Locate the cell with the specified text and output its (X, Y) center coordinate. 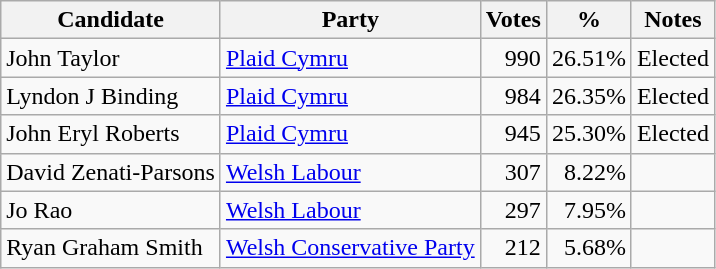
Votes (513, 20)
8.22% (588, 172)
212 (513, 248)
26.51% (588, 58)
297 (513, 210)
990 (513, 58)
% (588, 20)
25.30% (588, 134)
Lyndon J Binding (111, 96)
984 (513, 96)
Candidate (111, 20)
Notes (672, 20)
Jo Rao (111, 210)
Ryan Graham Smith (111, 248)
Party (350, 20)
7.95% (588, 210)
John Eryl Roberts (111, 134)
Welsh Conservative Party (350, 248)
David Zenati-Parsons (111, 172)
5.68% (588, 248)
John Taylor (111, 58)
307 (513, 172)
945 (513, 134)
26.35% (588, 96)
